Return [x, y] of the center of cell containing provided text 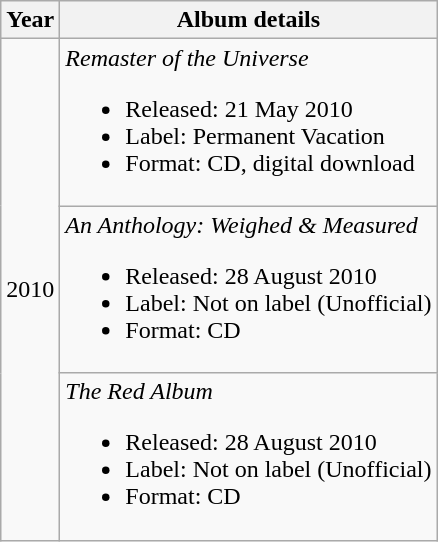
Album details [248, 20]
An Anthology: Weighed & MeasuredReleased: 28 August 2010Label: Not on label (Unofficial)Format: CD [248, 290]
2010 [30, 290]
The Red AlbumReleased: 28 August 2010Label: Not on label (Unofficial)Format: CD [248, 456]
Remaster of the UniverseReleased: 21 May 2010Label: Permanent VacationFormat: CD, digital download [248, 122]
Year [30, 20]
